Determine the [X, Y] coordinate at the center of the cell enclosing the given text.  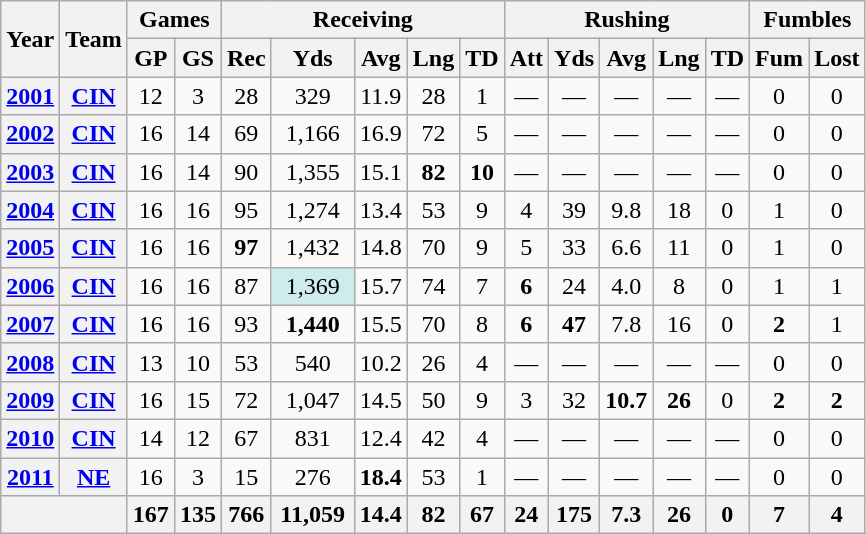
93 [246, 324]
97 [246, 248]
18 [679, 210]
2002 [30, 134]
6.6 [626, 248]
15.5 [380, 324]
329 [312, 96]
NE [94, 477]
95 [246, 210]
1,432 [312, 248]
11 [679, 248]
Team [94, 39]
2011 [30, 477]
Lost [837, 58]
Att [526, 58]
32 [574, 400]
14.8 [380, 248]
39 [574, 210]
4.0 [626, 286]
14.4 [380, 515]
69 [246, 134]
175 [574, 515]
13.4 [380, 210]
2006 [30, 286]
1,274 [312, 210]
14.5 [380, 400]
Rushing [626, 20]
15.7 [380, 286]
2009 [30, 400]
1,369 [312, 286]
831 [312, 438]
10.7 [626, 400]
2010 [30, 438]
7.8 [626, 324]
74 [433, 286]
276 [312, 477]
2005 [30, 248]
Rec [246, 58]
1,166 [312, 134]
33 [574, 248]
2004 [30, 210]
18.4 [380, 477]
1,047 [312, 400]
Fum [780, 58]
GP [150, 58]
766 [246, 515]
Games [174, 20]
90 [246, 172]
47 [574, 324]
135 [198, 515]
Receiving [362, 20]
2001 [30, 96]
11.9 [380, 96]
15.1 [380, 172]
42 [433, 438]
2003 [30, 172]
Year [30, 39]
2007 [30, 324]
12.4 [380, 438]
50 [433, 400]
9.8 [626, 210]
87 [246, 286]
1,355 [312, 172]
GS [198, 58]
540 [312, 362]
11,059 [312, 515]
Fumbles [808, 20]
167 [150, 515]
16.9 [380, 134]
2008 [30, 362]
10.2 [380, 362]
1,440 [312, 324]
13 [150, 362]
7.3 [626, 515]
